Determine the [X, Y] coordinate at the center of the cell enclosing the given text.  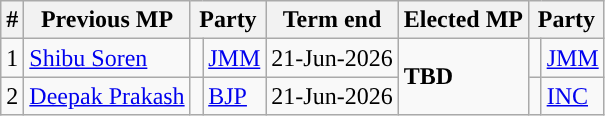
Elected MP [463, 20]
Deepak Prakash [107, 96]
Shibu Soren [107, 58]
2 [12, 96]
Term end [332, 20]
1 [12, 58]
TBD [463, 77]
# [12, 20]
INC [572, 96]
Previous MP [107, 20]
BJP [234, 96]
